Scan for the cell matching the given text and deliver its (x, y) coordinate at center. 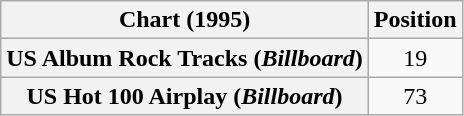
19 (415, 58)
73 (415, 96)
Chart (1995) (185, 20)
US Hot 100 Airplay (Billboard) (185, 96)
Position (415, 20)
US Album Rock Tracks (Billboard) (185, 58)
